Find where the given text appears and provide that cell's center as [x, y] coordinate. 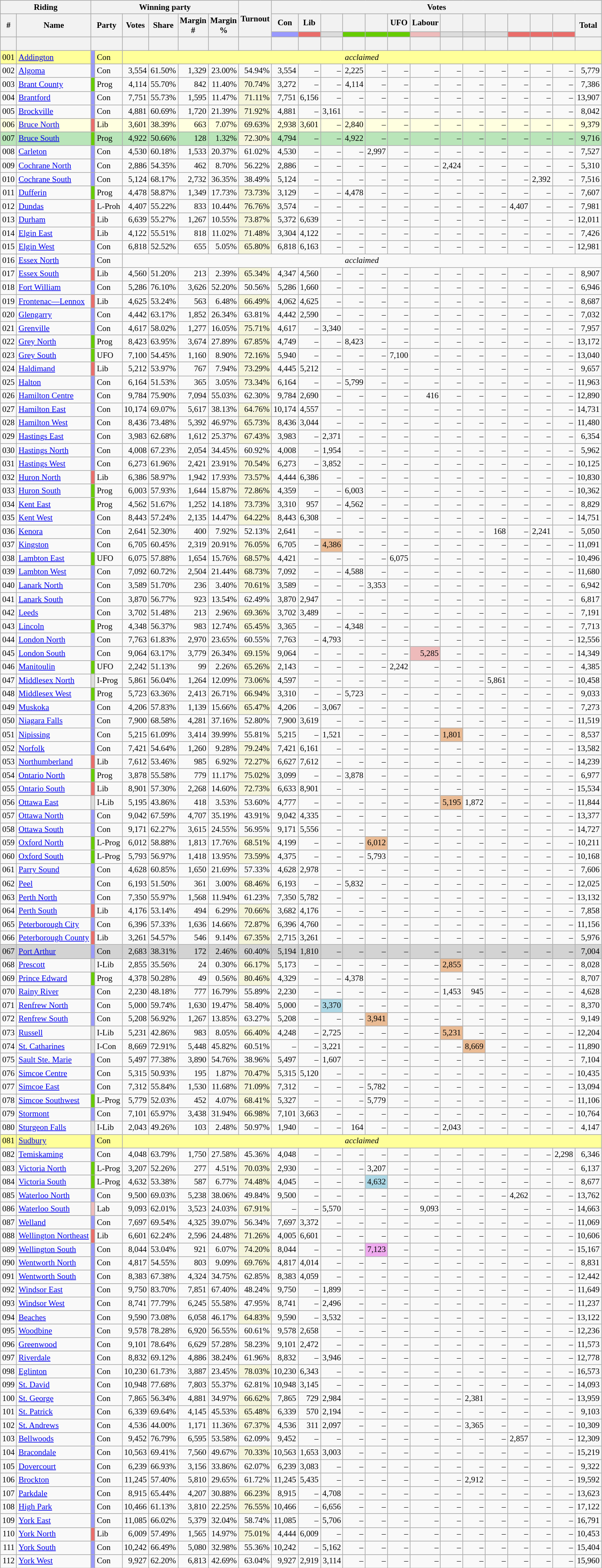
3,852 [332, 464]
5,379 [194, 1520]
062 [9, 884]
11.17% [224, 775]
Wellington Northeast [54, 1236]
45.53% [224, 1412]
68.51% [255, 843]
Dufferin [54, 193]
8.90% [224, 355]
4,045 [285, 1182]
Manitoulin [54, 667]
053 [9, 762]
9,379 [588, 125]
066 [9, 938]
009 [9, 166]
35.19% [224, 816]
11,156 [588, 924]
77.79% [163, 1304]
21.44% [224, 572]
563 [194, 301]
8,677 [588, 1182]
71.26% [255, 1236]
7,273 [588, 708]
Beaches [54, 1318]
4,248 [285, 1033]
55.27% [163, 220]
42.86% [163, 1033]
67.85% [255, 342]
50.66% [163, 139]
38.96% [255, 1060]
69.15% [255, 653]
15.66% [224, 708]
6,156 [309, 98]
2,984 [332, 1398]
65.80% [255, 247]
67.59% [163, 816]
1.32% [224, 139]
St. Catharines [54, 1046]
7.92% [224, 531]
Bracondale [54, 1453]
Hamilton West [54, 423]
York West [54, 1561]
19,592 [588, 1480]
67.91% [255, 1209]
100 [9, 1398]
73.59% [255, 857]
5,448 [194, 1046]
Algoma [54, 71]
65.47% [255, 708]
11,649 [588, 1290]
Rainy River [54, 992]
66.02% [163, 1520]
1,720 [194, 112]
3,083 [309, 1467]
56.97% [163, 857]
Lanark South [54, 599]
14,239 [588, 762]
027 [9, 410]
2,732 [194, 179]
43.86% [163, 802]
60.45% [163, 545]
Turnout [255, 19]
082 [9, 1155]
39.99% [224, 735]
58.88% [163, 843]
4,147 [588, 1128]
5,556 [309, 829]
032 [9, 477]
5,238 [194, 1195]
46.97% [224, 423]
Riverdale [54, 1358]
5,372 [285, 220]
64.22% [255, 518]
5,080 [194, 1547]
106 [9, 1480]
3,941 [376, 1019]
089 [9, 1249]
086 [9, 1209]
7,516 [588, 179]
096 [9, 1344]
57.49% [163, 1534]
Leeds [54, 613]
4,385 [588, 667]
73.29% [255, 369]
1,277 [194, 328]
365 [194, 382]
10,496 [588, 559]
104 [9, 1453]
66.62% [255, 1398]
63.36% [163, 694]
15,404 [588, 1547]
1,533 [194, 152]
51.70% [163, 586]
51.67% [163, 504]
2,135 [194, 518]
80.46% [255, 979]
49.84% [255, 1195]
587 [194, 1182]
6,946 [588, 288]
99 [194, 667]
72.30% [255, 139]
61.23% [255, 897]
842 [194, 84]
013 [9, 220]
11.47% [224, 98]
067 [9, 951]
15,534 [588, 789]
62.30% [255, 396]
4,760 [309, 924]
1,801 [452, 735]
3,129 [285, 193]
Woodbine [54, 1331]
10,435 [588, 1073]
7,607 [588, 193]
091 [9, 1277]
1,660 [309, 288]
663 [194, 125]
9,033 [588, 694]
11.02% [224, 233]
3,887 [194, 1371]
8,042 [588, 112]
101 [9, 1412]
Wentworth North [54, 1263]
61.73% [163, 1371]
13,172 [588, 342]
Hastings East [54, 437]
Prescott [54, 965]
66.98% [255, 1114]
3,626 [194, 288]
921 [194, 1249]
62.49% [255, 599]
64.83% [255, 1318]
Oxford South [54, 857]
71.09% [255, 1087]
Grey South [54, 355]
Waterloo South [54, 1209]
045 [9, 653]
048 [9, 694]
8.05% [224, 1033]
42.69% [224, 1561]
6,343 [309, 1371]
67.40% [224, 1290]
71.92% [255, 112]
75.02% [255, 775]
49.67% [224, 1453]
046 [9, 667]
2,268 [194, 789]
55.22% [163, 206]
5,050 [588, 531]
3,044 [309, 423]
065 [9, 924]
37.16% [224, 721]
15,960 [588, 1561]
46.17% [224, 1318]
Windsor West [54, 1304]
063 [9, 897]
32.98% [224, 1547]
58.40% [255, 1006]
Eglinton [54, 1371]
12,981 [588, 247]
092 [9, 1290]
67.43% [255, 437]
Welland [54, 1222]
14.97% [224, 1534]
088 [9, 1236]
Hamilton East [54, 410]
7,032 [588, 315]
6.29% [224, 911]
65.26% [255, 667]
69.76% [255, 1263]
059 [9, 843]
52.13% [255, 531]
11,106 [588, 1100]
6,058 [194, 1318]
1,260 [194, 748]
York South [54, 1547]
Renfrew North [54, 1006]
53.38% [163, 1182]
St. David [54, 1385]
58.23% [255, 1344]
61.09% [163, 735]
17.93% [224, 477]
66.94% [255, 694]
14,727 [588, 829]
54.94% [255, 71]
2.39% [224, 274]
53.60% [255, 802]
017 [9, 274]
Haldimand [54, 369]
12,025 [588, 884]
2,496 [332, 1304]
1,810 [309, 951]
69.64% [163, 1412]
Winning party [165, 7]
75.01% [255, 1534]
13.54% [224, 599]
071 [9, 1006]
73.87% [255, 220]
6,346 [588, 1155]
60.85% [163, 870]
9.14% [224, 938]
Brockton [54, 1480]
16.05% [224, 328]
St. Patrick [54, 1412]
52.03% [163, 1100]
53.24% [163, 301]
361 [194, 884]
1,852 [194, 315]
2,504 [194, 572]
Glengarry [54, 315]
4,014 [309, 1263]
1,329 [194, 71]
61.13% [163, 1507]
2,392 [541, 179]
3,523 [194, 1209]
081 [9, 1141]
60.61% [255, 1331]
Durham [54, 220]
2,472 [309, 1344]
1,252 [194, 504]
60.92% [255, 450]
3,353 [376, 586]
Bruce North [54, 125]
12,204 [588, 1033]
45.82% [224, 1046]
Hamilton Centre [54, 396]
6,942 [588, 586]
57.40% [163, 1480]
63.27% [255, 1019]
23.00% [224, 71]
168 [497, 531]
13.95% [224, 857]
12,011 [588, 220]
Lanark North [54, 586]
20.37% [224, 152]
957 [309, 504]
3,221 [332, 1046]
7,004 [588, 951]
11,519 [588, 721]
60.55% [255, 640]
9,716 [588, 139]
Victoria South [54, 1182]
63.81% [255, 315]
1,453 [452, 992]
3,414 [194, 735]
76.10% [163, 288]
11,091 [588, 545]
58.97% [163, 477]
016 [9, 261]
Share [163, 25]
1,899 [332, 1290]
Name [54, 25]
7,606 [588, 870]
54.35% [163, 166]
15.87% [224, 491]
Essex North [54, 261]
12,556 [588, 640]
7,191 [588, 613]
655 [194, 247]
61.72% [255, 1480]
3,946 [332, 1358]
69.07% [163, 410]
3,682 [285, 911]
7,386 [588, 84]
034 [9, 504]
Peterborough County [54, 938]
Simcoe Centre [54, 1073]
66.17% [255, 965]
67.35% [255, 938]
546 [194, 938]
11,890 [588, 1046]
023 [9, 355]
Lambton West [54, 572]
73.57% [255, 477]
031 [9, 464]
69.03% [163, 1195]
8.70% [224, 166]
729 [309, 1398]
58.74% [255, 1520]
4,199 [285, 843]
I-Con [109, 1046]
53.97% [163, 369]
2,978 [309, 870]
112 [9, 1561]
037 [9, 545]
53.04% [163, 1249]
019 [9, 301]
78.28% [163, 1331]
13,040 [588, 355]
040 [9, 586]
Cochrane North [54, 166]
8,028 [588, 965]
3.00% [224, 884]
52.52% [163, 247]
70.74% [255, 84]
11,573 [588, 1344]
9.09% [224, 1263]
097 [9, 1358]
63.79% [163, 1155]
69.54% [163, 1222]
9.28% [224, 748]
026 [9, 396]
1,650 [194, 870]
69.12% [163, 1358]
4,386 [332, 545]
9,322 [588, 1467]
3,574 [285, 206]
14,349 [588, 653]
109 [9, 1520]
7,713 [588, 626]
2,596 [194, 1236]
1,521 [332, 735]
21.69% [224, 870]
110 [9, 1534]
10,606 [588, 1236]
043 [9, 626]
4.51% [224, 1168]
12,890 [588, 396]
68.41% [255, 1100]
71.48% [255, 233]
055 [9, 789]
2,054 [194, 450]
70.33% [255, 1453]
025 [9, 382]
10,309 [588, 1426]
3,890 [194, 1060]
1,530 [194, 1087]
16,573 [588, 1371]
43.91% [255, 816]
49.26% [163, 1128]
12.09% [224, 680]
66.23% [255, 1493]
7,560 [194, 1453]
2,225 [354, 71]
3,272 [285, 84]
Bruce South [54, 139]
5,940 [285, 355]
006 [9, 125]
49 [194, 979]
5,162 [332, 1547]
6,137 [588, 1168]
985 [194, 762]
68.17% [163, 179]
5,962 [588, 450]
4,005 [285, 1236]
67.37% [255, 1426]
25.37% [224, 437]
26.71% [224, 694]
15,167 [588, 1249]
2.96% [224, 613]
Margin% [224, 25]
6,245 [194, 1304]
62.24% [163, 1236]
50.28% [163, 979]
68.57% [255, 559]
4,325 [194, 1222]
4,445 [285, 369]
Niagara Falls [54, 721]
17,122 [588, 1507]
Elgin East [54, 233]
2,912 [474, 1480]
Northumberland [54, 762]
5,120 [309, 1073]
10,764 [588, 1114]
060 [9, 857]
66.40% [255, 1033]
083 [9, 1168]
60.40% [255, 951]
11.40% [224, 84]
14.18% [224, 504]
53.46% [163, 762]
61.02% [255, 152]
27.89% [224, 342]
# [9, 25]
70.61% [255, 586]
11,069 [588, 1222]
061 [9, 870]
779 [194, 775]
049 [9, 708]
3.53% [224, 802]
57.83% [163, 708]
63.04% [255, 1561]
0.30% [224, 965]
Grey North [54, 342]
8,831 [588, 1263]
2,097 [332, 1426]
58.02% [163, 328]
093 [9, 1304]
14.66% [224, 924]
5,173 [285, 965]
16.79% [224, 992]
277 [194, 1168]
105 [9, 1467]
70.47% [255, 1073]
6.48% [224, 301]
Kent East [54, 504]
74.20% [255, 1249]
52.26% [163, 1168]
7,123 [376, 1249]
Greenwood [54, 1344]
13,377 [588, 816]
71.11% [255, 98]
York North [54, 1534]
4.07% [224, 1100]
021 [9, 328]
1,636 [194, 924]
56.92% [163, 1019]
62.68% [163, 437]
767 [194, 369]
2,194 [332, 1412]
22.25% [224, 1507]
34.45% [224, 450]
099 [9, 1385]
038 [9, 559]
2,143 [285, 667]
78.03% [255, 1371]
030 [9, 450]
236 [194, 586]
6,161 [309, 748]
24.48% [224, 1236]
Brantford [54, 98]
2,715 [285, 938]
57.28% [224, 1344]
1,607 [332, 1060]
10,168 [588, 857]
45.36% [255, 1155]
7,957 [588, 328]
Addington [54, 57]
36.35% [224, 179]
058 [9, 829]
Essex South [54, 274]
4,262 [519, 1195]
001 [9, 57]
72.73% [255, 789]
6,308 [309, 518]
Sturgeon Falls [54, 1128]
1.87% [224, 1073]
0.56% [224, 979]
7,094 [194, 396]
23.65% [224, 640]
Bellwoods [54, 1439]
1,612 [194, 437]
1,595 [194, 98]
11,844 [588, 802]
4,708 [332, 1493]
4,794 [285, 139]
2,241 [541, 531]
108 [9, 1507]
1,160 [194, 355]
13,132 [588, 897]
1,940 [285, 1128]
8,829 [588, 504]
078 [9, 1100]
102 [9, 1426]
Hastings North [54, 450]
3,674 [194, 342]
14,663 [588, 1209]
Windsor East [54, 1290]
4,359 [285, 491]
803 [194, 1263]
2,371 [332, 437]
Stormont [54, 1114]
10,830 [588, 477]
014 [9, 233]
039 [9, 572]
78.64% [163, 1344]
2,725 [332, 1033]
1,654 [194, 559]
73.48% [163, 423]
3,340 [332, 328]
10.44% [224, 206]
13,907 [588, 98]
1,954 [332, 450]
65.73% [255, 423]
69.36% [255, 613]
2,938 [285, 125]
11.94% [224, 897]
56.04% [163, 680]
L-Proh [109, 206]
London South [54, 653]
70.54% [255, 464]
31.94% [224, 1114]
035 [9, 518]
004 [9, 98]
Middlesex North [54, 680]
2,947 [309, 599]
54.45% [163, 355]
50.97% [255, 1128]
I-Prog [109, 680]
Wellington South [54, 1249]
11,963 [588, 382]
55.89% [255, 992]
68.73% [255, 572]
945 [474, 992]
833 [194, 206]
4,145 [194, 1412]
010 [9, 179]
416 [426, 396]
65.45% [255, 626]
8,687 [588, 301]
3,615 [194, 829]
64.76% [255, 410]
73.06% [255, 680]
1,171 [194, 1426]
1,418 [194, 857]
1,568 [194, 897]
54.76% [224, 1060]
400 [194, 531]
Perth South [54, 911]
3,114 [332, 1561]
5,435 [309, 1480]
054 [9, 775]
1,630 [194, 1006]
70.66% [255, 911]
68.46% [255, 884]
51.50% [163, 884]
3.40% [224, 586]
3,156 [194, 1467]
Temiskaming [54, 1155]
10,211 [588, 843]
4,597 [285, 680]
60.51% [255, 1046]
52.20% [224, 288]
24 [194, 965]
2,857 [519, 1439]
65.97% [163, 1114]
Dovercourt [54, 1467]
14.60% [224, 789]
418 [194, 802]
38.13% [224, 410]
5,799 [354, 382]
23.91% [224, 464]
74.48% [255, 1182]
056 [9, 802]
195 [194, 1073]
3,372 [309, 1222]
2,421 [194, 464]
13,094 [588, 1087]
Port Arthur [54, 951]
Brockville [54, 112]
5,810 [194, 1480]
008 [9, 152]
53.58% [224, 1439]
4,347 [285, 274]
028 [9, 423]
61.83% [163, 640]
5,327 [285, 1100]
47.95% [255, 1304]
16,791 [588, 1520]
085 [9, 1195]
67.23% [163, 450]
Dundas [54, 206]
Simcoe East [54, 1087]
494 [194, 911]
6,354 [588, 437]
13,762 [588, 1195]
8,537 [588, 735]
38.06% [224, 1195]
17.73% [224, 193]
51.20% [163, 274]
15.76% [224, 559]
Cochrane South [54, 179]
Carleton [54, 152]
11,680 [588, 572]
2,690 [309, 396]
11,480 [588, 423]
3.05% [224, 382]
3,810 [194, 1507]
036 [9, 531]
042 [9, 613]
58.87% [163, 193]
Oxford North [54, 843]
7.94% [224, 369]
St. George [54, 1398]
Ottawa East [54, 802]
6.92% [224, 762]
4,421 [285, 559]
7,527 [588, 152]
7.07% [224, 125]
057 [9, 816]
62.07% [255, 1467]
2,683 [135, 951]
164 [354, 1128]
084 [9, 1182]
4,777 [285, 802]
17.76% [224, 843]
68.58% [163, 721]
4,886 [194, 1358]
452 [194, 1100]
76.76% [255, 206]
Frontenac—Lennox [54, 301]
6,656 [332, 1507]
079 [9, 1114]
077 [9, 1087]
Lincoln [54, 626]
57.30% [163, 789]
094 [9, 1318]
5,832 [354, 884]
4,375 [285, 857]
462 [194, 166]
Sudbury [54, 1141]
38.24% [224, 1358]
66.93% [163, 1467]
55.73% [163, 98]
62.20% [163, 1561]
570 [309, 1412]
Fort William [54, 288]
83.70% [163, 1290]
21.39% [224, 112]
55.37% [224, 1385]
002 [9, 71]
57.93% [163, 491]
62.81% [255, 1385]
2,840 [354, 125]
77.38% [163, 1060]
6,813 [194, 1561]
52.80% [255, 721]
Party [107, 25]
Labour [426, 23]
56.55% [224, 1331]
Lab [109, 1209]
60.69% [163, 112]
12,778 [588, 1358]
4,335 [309, 816]
72.27% [255, 762]
12,236 [588, 1331]
029 [9, 437]
9,657 [588, 369]
76.79% [163, 1439]
56.95% [255, 829]
2,319 [194, 545]
080 [9, 1128]
13,959 [588, 1398]
9,149 [588, 1019]
6,163 [309, 247]
9,103 [588, 1412]
041 [9, 599]
7,803 [194, 1385]
1,872 [474, 802]
14,731 [588, 410]
3,779 [194, 653]
12,309 [588, 1439]
76.55% [255, 1507]
923 [194, 599]
51.13% [163, 667]
51.53% [163, 382]
098 [9, 1371]
38.49% [255, 179]
75.90% [163, 396]
6.77% [224, 1182]
4,281 [194, 721]
48.24% [255, 1290]
818 [194, 233]
54.55% [163, 1263]
6,920 [194, 1331]
69.63% [255, 125]
70.03% [255, 1168]
5,285 [426, 653]
Elgin West [54, 247]
Renfrew South [54, 1019]
Muskoka [54, 708]
5,976 [588, 938]
064 [9, 911]
Ontario North [54, 775]
10,458 [588, 680]
56.37% [163, 626]
2,658 [309, 1331]
311 [309, 1426]
55.81% [255, 735]
12.74% [224, 626]
4,588 [354, 572]
5,392 [194, 423]
10,453 [588, 1534]
High Park [54, 1507]
033 [9, 491]
7,858 [588, 911]
2,413 [194, 694]
4,793 [332, 640]
2,930 [285, 1168]
Huron South [54, 491]
Parkdale [54, 1493]
074 [9, 1046]
6,817 [588, 599]
24.03% [224, 1209]
62.01% [163, 1209]
34.75% [224, 1277]
2,381 [474, 1398]
4,749 [285, 342]
Parry Sound [54, 870]
56.22% [255, 166]
3,438 [194, 1114]
11,237 [588, 1304]
044 [9, 640]
62.09% [255, 1439]
4,324 [194, 1277]
60.72% [163, 572]
2,298 [564, 1155]
1,264 [194, 680]
070 [9, 992]
6,629 [194, 1344]
33.86% [224, 1467]
003 [9, 84]
Middlesex West [54, 694]
48.18% [163, 992]
4,059 [309, 1277]
6.07% [224, 1249]
069 [9, 979]
61.50% [163, 71]
72.87% [255, 924]
55.36% [255, 1547]
30.88% [224, 1493]
55.03% [224, 396]
Halton [54, 382]
072 [9, 1019]
51.48% [163, 613]
Norfolk [54, 748]
60.18% [163, 152]
24.55% [224, 829]
2,424 [452, 166]
13,582 [588, 748]
128 [194, 139]
3,161 [332, 112]
3,304 [285, 233]
011 [9, 193]
8,707 [588, 979]
1,565 [194, 1534]
39.07% [224, 1222]
3,532 [332, 1318]
34.97% [224, 1398]
Prince Edward [54, 979]
4,557 [309, 410]
2,590 [309, 315]
11.36% [224, 1426]
052 [9, 748]
Total [588, 25]
024 [9, 369]
Margin# [194, 25]
Lambton East [54, 559]
1,644 [194, 491]
65.44% [163, 1493]
13.85% [224, 1019]
38.39% [163, 125]
Brant County [54, 84]
Peterborough City [54, 924]
Kenora [54, 531]
4,329 [285, 979]
1,813 [194, 843]
7,981 [588, 206]
65.34% [255, 274]
Grenville [54, 328]
62.85% [255, 1277]
67.38% [163, 1277]
3,145 [309, 1385]
London North [54, 640]
020 [9, 315]
12,442 [588, 1277]
073 [9, 1033]
2.48% [224, 1128]
72.16% [255, 355]
5,570 [332, 1209]
65.48% [255, 1412]
111 [9, 1547]
76.05% [255, 545]
York East [54, 1520]
2,970 [194, 640]
79.24% [255, 748]
050 [9, 721]
8,907 [588, 274]
5.05% [224, 247]
54.64% [163, 748]
29.65% [224, 1480]
Kingston [54, 545]
62.27% [163, 829]
Peel [54, 884]
Ontario South [54, 789]
Victoria North [54, 1168]
55.97% [163, 897]
73.34% [255, 382]
11.68% [224, 1087]
5,617 [194, 410]
52.30% [163, 531]
Hastings West [54, 464]
6,977 [588, 775]
3,099 [285, 775]
047 [9, 680]
3,003 [332, 1453]
7,426 [588, 233]
3,489 [309, 613]
2,919 [309, 1561]
3,619 [309, 721]
72.86% [255, 491]
Ottawa North [54, 816]
10.55% [224, 220]
53.14% [163, 911]
018 [9, 288]
Kent West [54, 518]
1,942 [194, 477]
27.58% [224, 1155]
2.26% [224, 667]
012 [9, 206]
5,706 [332, 1520]
13,623 [588, 1493]
Simcoe Southwest [54, 1100]
50.93% [163, 1073]
4,207 [194, 1493]
4,062 [285, 301]
35.56% [163, 965]
007 [9, 139]
50.56% [255, 288]
6,627 [285, 762]
Sault Ste. Marie [54, 1060]
72.91% [163, 1046]
777 [194, 992]
38.31% [163, 951]
77.68% [163, 1385]
005 [9, 112]
051 [9, 735]
087 [9, 1222]
19.47% [224, 1006]
55.84% [163, 1087]
Nipissing [54, 735]
63.95% [163, 342]
55.51% [163, 233]
73.08% [163, 1318]
8,370 [588, 1006]
Waterloo North [54, 1195]
56.77% [163, 599]
022 [9, 342]
075 [9, 1060]
55.70% [163, 84]
Ottawa South [54, 829]
Huron North [54, 477]
10,125 [588, 464]
St. Andrews [54, 1426]
32.04% [224, 1520]
Russell [54, 1033]
6,595 [194, 1439]
23.45% [224, 1371]
57.88% [163, 559]
59.74% [163, 1006]
Perth North [54, 897]
4,707 [194, 816]
Wentworth South [54, 1277]
172 [194, 951]
1,349 [194, 193]
3,663 [309, 1114]
3,370 [332, 1006]
015 [9, 247]
14.47% [224, 518]
2,997 [376, 152]
6,633 [285, 789]
57.24% [163, 518]
7,851 [194, 1290]
69.41% [163, 1453]
10,362 [588, 491]
076 [9, 1073]
1,750 [194, 1155]
3,067 [332, 708]
5,194 [285, 951]
14,093 [588, 1385]
095 [9, 1331]
2.46% [224, 951]
15,219 [588, 1453]
068 [9, 965]
090 [9, 1263]
7,104 [588, 1060]
14,751 [588, 518]
107 [9, 1493]
1,139 [194, 708]
5,310 [588, 166]
Riding [46, 7]
20.91% [224, 545]
1,653 [309, 1453]
44.00% [163, 1426]
75.71% [255, 328]
13,122 [588, 1318]
54.57% [163, 938]
